Determine the [X, Y] coordinate at the center of the cell enclosing the given text.  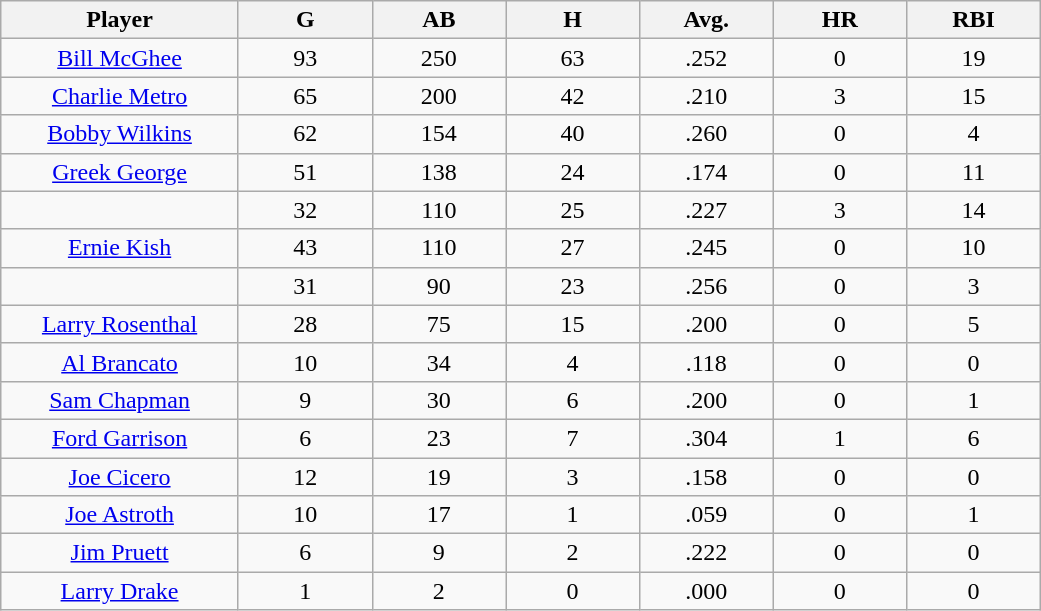
200 [439, 96]
.158 [706, 477]
.227 [706, 210]
.304 [706, 438]
Joe Cicero [120, 477]
.118 [706, 362]
28 [305, 324]
.256 [706, 286]
.260 [706, 134]
7 [573, 438]
Avg. [706, 20]
Charlie Metro [120, 96]
RBI [974, 20]
.059 [706, 515]
AB [439, 20]
30 [439, 400]
75 [439, 324]
.252 [706, 58]
90 [439, 286]
H [573, 20]
Ernie Kish [120, 248]
5 [974, 324]
17 [439, 515]
11 [974, 172]
34 [439, 362]
G [305, 20]
.210 [706, 96]
62 [305, 134]
32 [305, 210]
Sam Chapman [120, 400]
51 [305, 172]
25 [573, 210]
93 [305, 58]
Greek George [120, 172]
154 [439, 134]
138 [439, 172]
Player [120, 20]
Bill McGhee [120, 58]
Ford Garrison [120, 438]
Joe Astroth [120, 515]
Jim Pruett [120, 553]
31 [305, 286]
.174 [706, 172]
42 [573, 96]
12 [305, 477]
40 [573, 134]
.245 [706, 248]
43 [305, 248]
24 [573, 172]
65 [305, 96]
Larry Drake [120, 591]
HR [840, 20]
27 [573, 248]
14 [974, 210]
.222 [706, 553]
63 [573, 58]
.000 [706, 591]
Larry Rosenthal [120, 324]
Bobby Wilkins [120, 134]
250 [439, 58]
Al Brancato [120, 362]
